Provide the (x, y) coordinate of the cell's center where the given text is located.  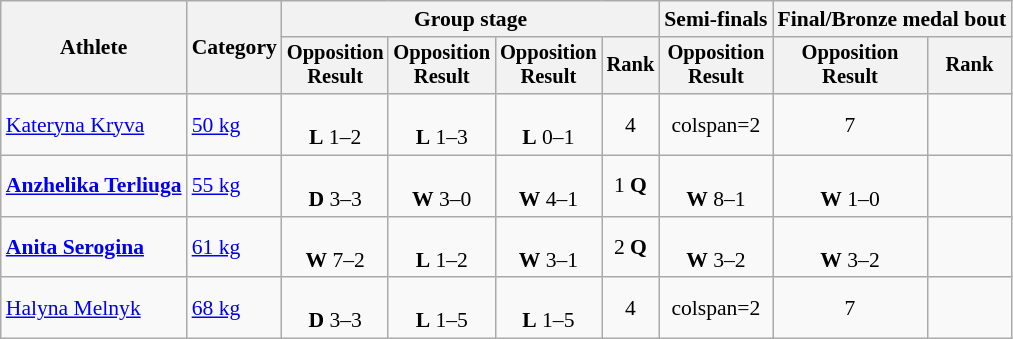
2 Q (631, 248)
Anita Serogina (94, 248)
W 1–0 (850, 186)
Final/Bronze medal bout (892, 19)
L 1–3 (442, 124)
Group stage (470, 19)
Kateryna Kryva (94, 124)
Category (234, 48)
55 kg (234, 186)
61 kg (234, 248)
W 7–2 (336, 248)
50 kg (234, 124)
Halyna Melnyk (94, 308)
Athlete (94, 48)
W 4–1 (548, 186)
L 0–1 (548, 124)
68 kg (234, 308)
W 3–0 (442, 186)
Anzhelika Terliuga (94, 186)
W 8–1 (716, 186)
W 3–1 (548, 248)
1 Q (631, 186)
Semi-finals (716, 19)
